Provide the [X, Y] coordinate of the cell's center where the given text is located.  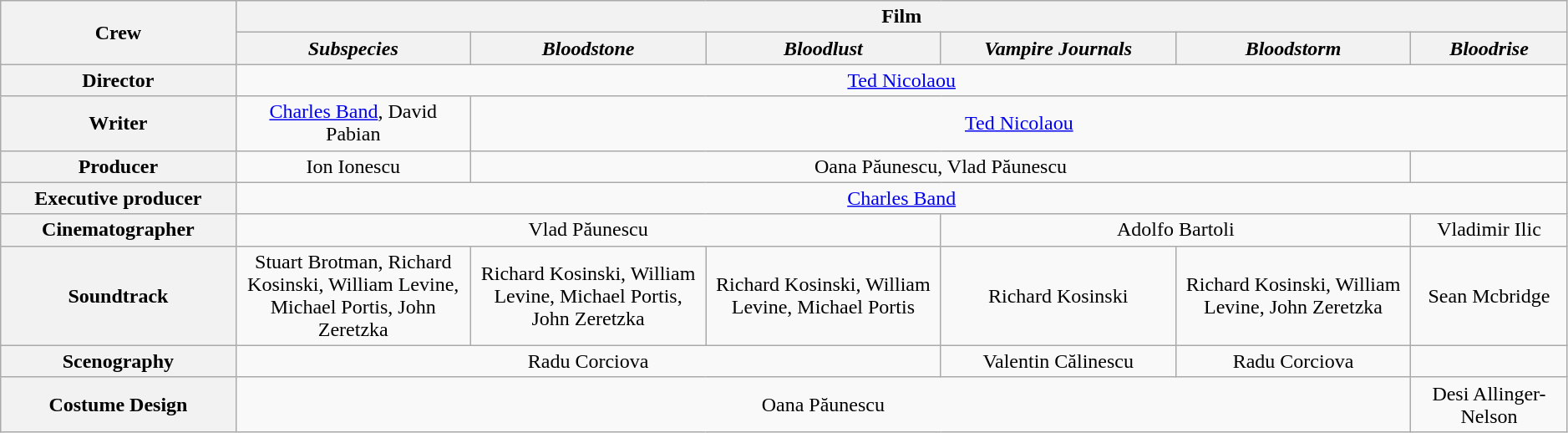
Stuart Brotman, Richard Kosinski, William Levine, Michael Portis, John Zeretzka [353, 296]
Sean Mcbridge [1489, 296]
Producer [119, 166]
Film [901, 17]
Crew [119, 33]
Valentin Călinescu [1058, 361]
Bloodlust [824, 48]
Vladimir Ilic [1489, 230]
Charles Band, David Pabian [353, 124]
Ion Ionescu [353, 166]
Cinematographer [119, 230]
Richard Kosinski [1058, 296]
Director [119, 80]
Scenography [119, 361]
Soundtrack [119, 296]
Bloodrise [1489, 48]
Vlad Păunescu [588, 230]
Charles Band [901, 198]
Desi Allinger-Nelson [1489, 405]
Bloodstorm [1293, 48]
Vampire Journals [1058, 48]
Richard Kosinski, William Levine, Michael Portis, John Zeretzka [588, 296]
Richard Kosinski, William Levine, John Zeretzka [1293, 296]
Oana Păunescu, Vlad Păunescu [941, 166]
Adolfo Bartoli [1176, 230]
Costume Design [119, 405]
Executive producer [119, 198]
Bloodstone [588, 48]
Writer [119, 124]
Richard Kosinski, William Levine, Michael Portis [824, 296]
Oana Păunescu [824, 405]
Subspecies [353, 48]
